Return the (X, Y) coordinate for the center point of the cell that contains the specified text.  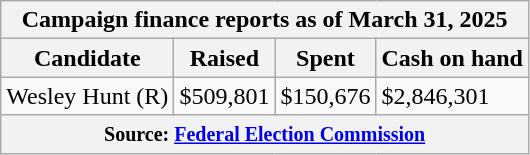
Source: Federal Election Commission (265, 134)
$150,676 (326, 96)
Spent (326, 58)
Raised (224, 58)
Cash on hand (452, 58)
Campaign finance reports as of March 31, 2025 (265, 20)
Candidate (88, 58)
$2,846,301 (452, 96)
$509,801 (224, 96)
Wesley Hunt (R) (88, 96)
